Output the (X, Y) coordinate of the center of the cell containing the given text.  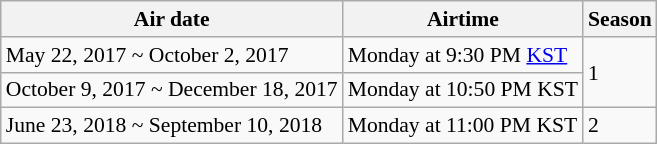
Airtime (463, 19)
Monday at 11:00 PM KST (463, 126)
2 (620, 126)
Monday at 10:50 PM KST (463, 90)
Air date (172, 19)
October 9, 2017 ~ December 18, 2017 (172, 90)
May 22, 2017 ~ October 2, 2017 (172, 55)
1 (620, 72)
Monday at 9:30 PM KST (463, 55)
June 23, 2018 ~ September 10, 2018 (172, 126)
Season (620, 19)
